Identify which cell holds the provided text, then report its [X, Y] central coordinate. 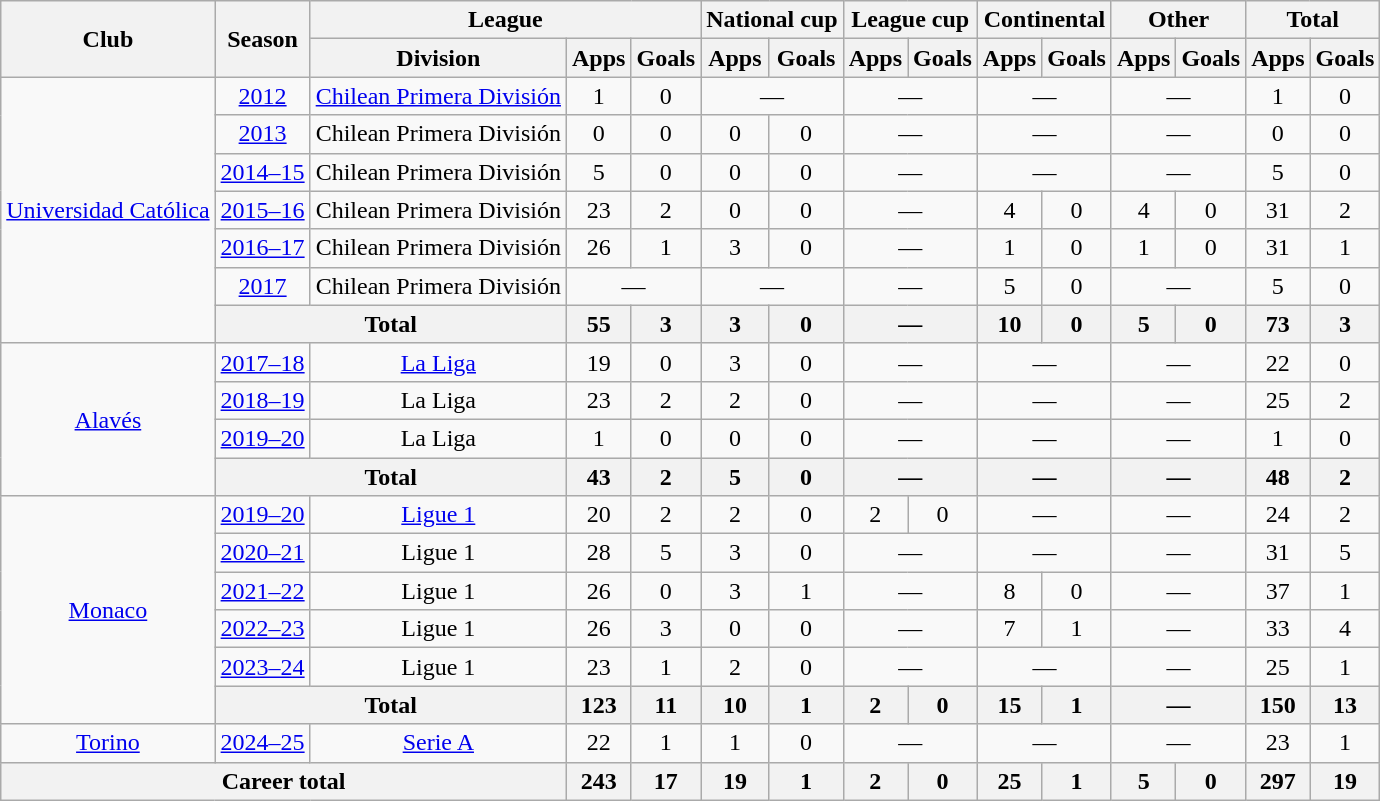
43 [599, 477]
2024–25 [262, 743]
Continental [1044, 20]
37 [1278, 591]
8 [1009, 591]
123 [599, 705]
7 [1009, 629]
Monaco [108, 610]
2020–21 [262, 553]
55 [599, 324]
24 [1278, 515]
2015–16 [262, 210]
28 [599, 553]
13 [1345, 705]
11 [666, 705]
Career total [284, 781]
297 [1278, 781]
15 [1009, 705]
2014–15 [262, 172]
National cup [772, 20]
2023–24 [262, 667]
2018–19 [262, 400]
73 [1278, 324]
2021–22 [262, 591]
League [506, 20]
2012 [262, 96]
Serie A [438, 743]
Torino [108, 743]
Other [1178, 20]
48 [1278, 477]
2013 [262, 134]
2022–23 [262, 629]
2016–17 [262, 248]
Universidad Católica [108, 210]
33 [1278, 629]
17 [666, 781]
Division [438, 58]
Club [108, 39]
Season [262, 39]
20 [599, 515]
Alavés [108, 419]
243 [599, 781]
2017–18 [262, 362]
2017 [262, 286]
League cup [910, 20]
150 [1278, 705]
